Find where the given text appears and provide that cell's center as (x, y) coordinate. 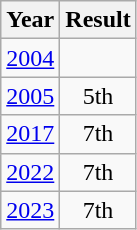
5th (98, 96)
Result (98, 20)
Year (30, 20)
2005 (30, 96)
2022 (30, 172)
2004 (30, 58)
2023 (30, 210)
2017 (30, 134)
